Return the [X, Y] coordinate for the center point of the cell that contains the specified text.  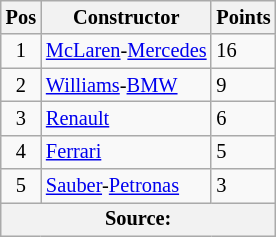
Constructor [126, 17]
Williams-BMW [126, 85]
4 [21, 152]
Source: [138, 219]
6 [243, 118]
Sauber-Petronas [126, 186]
Pos [21, 17]
16 [243, 51]
Renault [126, 118]
1 [21, 51]
9 [243, 85]
McLaren-Mercedes [126, 51]
Points [243, 17]
2 [21, 85]
Ferrari [126, 152]
